Locate the cell with the specified text and output its [X, Y] center coordinate. 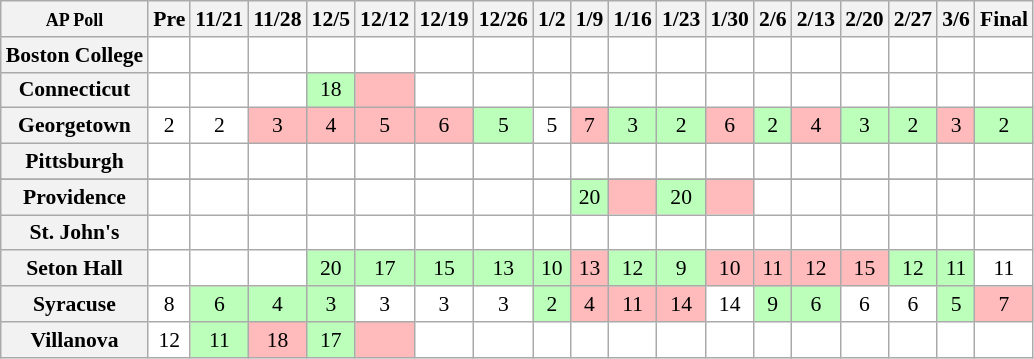
3/6 [956, 19]
11/21 [219, 19]
Pre [169, 19]
Boston College [74, 55]
12/19 [444, 19]
Connecticut [74, 90]
8 [169, 304]
2/20 [864, 19]
Georgetown [74, 126]
1/23 [682, 19]
12/5 [332, 19]
1/16 [632, 19]
Pittsburgh [74, 162]
12/12 [384, 19]
Villanova [74, 340]
Final [1004, 19]
Providence [74, 197]
12/26 [504, 19]
2/27 [914, 19]
Seton Hall [74, 269]
2/6 [773, 19]
1/2 [552, 19]
11/28 [277, 19]
Syracuse [74, 304]
AP Poll [74, 19]
St. John's [74, 233]
1/9 [590, 19]
1/30 [730, 19]
2/13 [816, 19]
